Scan for the cell matching the given text and deliver its (X, Y) coordinate at center. 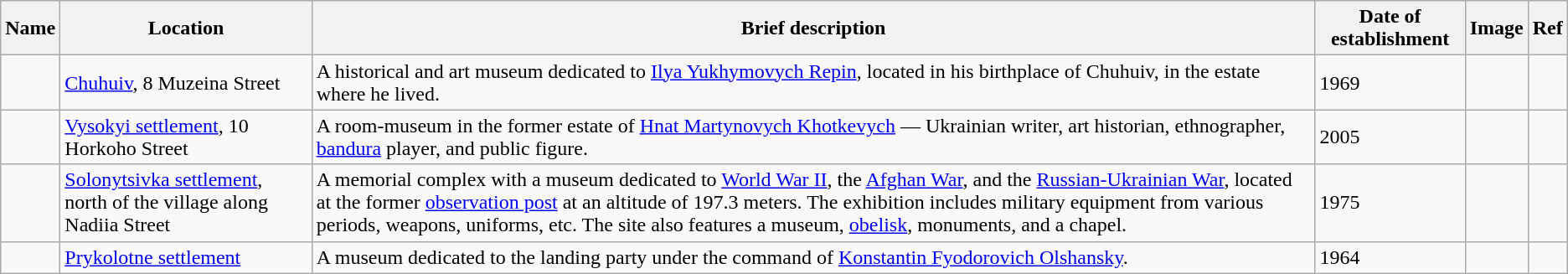
Vysokyi settlement, 10 Horkoho Street (186, 137)
Prykolotne settlement (186, 257)
Date of establishment (1390, 28)
A museum dedicated to the landing party under the command of Konstantin Fyodorovich Olshansky. (813, 257)
Name (30, 28)
A historical and art museum dedicated to Ilya Yukhymovych Repin, located in his birthplace of Chuhuiv, in the estate where he lived. (813, 82)
Image (1496, 28)
1975 (1390, 203)
Location (186, 28)
1969 (1390, 82)
1964 (1390, 257)
2005 (1390, 137)
A room-museum in the former estate of Hnat Martynovych Khotkevych — Ukrainian writer, art historian, ethnographer, bandura player, and public figure. (813, 137)
Ref (1548, 28)
Brief description (813, 28)
Chuhuiv, 8 Muzeina Street (186, 82)
Solonytsivka settlement, north of the village along Nadiia Street (186, 203)
